Scan for the cell matching the given text and deliver its (X, Y) coordinate at center. 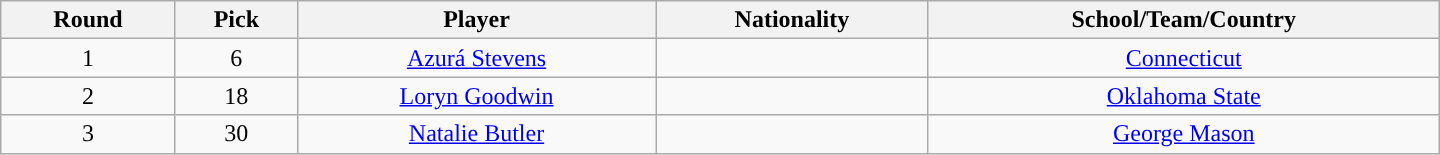
Natalie Butler (477, 134)
1 (88, 58)
Player (477, 20)
Nationality (792, 20)
Round (88, 20)
2 (88, 96)
6 (236, 58)
Loryn Goodwin (477, 96)
18 (236, 96)
3 (88, 134)
30 (236, 134)
Azurá Stevens (477, 58)
George Mason (1184, 134)
Pick (236, 20)
School/Team/Country (1184, 20)
Connecticut (1184, 58)
Oklahoma State (1184, 96)
